For the text-containing cell, return its midpoint in [x, y] coordinate format. 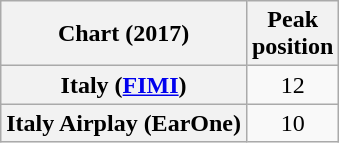
Chart (2017) [124, 34]
12 [292, 85]
10 [292, 123]
Italy (FIMI) [124, 85]
Italy Airplay (EarOne) [124, 123]
Peakposition [292, 34]
